Return the (X, Y) coordinate for the center point of the cell that contains the specified text.  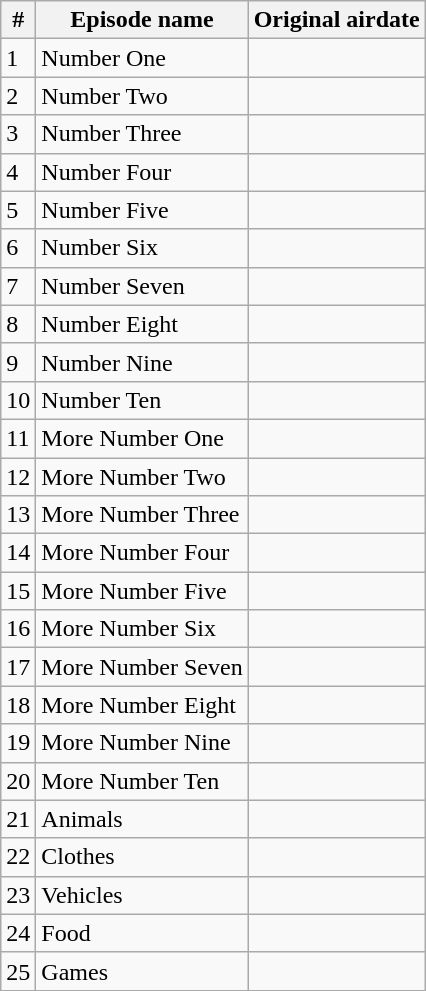
8 (18, 324)
# (18, 20)
3 (18, 134)
17 (18, 667)
12 (18, 477)
19 (18, 743)
Vehicles (142, 895)
Number Eight (142, 324)
2 (18, 96)
10 (18, 400)
Number Three (142, 134)
Number Two (142, 96)
Number Seven (142, 286)
More Number Six (142, 629)
20 (18, 781)
9 (18, 362)
Number Five (142, 210)
25 (18, 971)
Episode name (142, 20)
6 (18, 248)
16 (18, 629)
Number Ten (142, 400)
More Number Ten (142, 781)
Original airdate (336, 20)
More Number Seven (142, 667)
Food (142, 933)
5 (18, 210)
Games (142, 971)
21 (18, 819)
More Number Five (142, 591)
24 (18, 933)
More Number Eight (142, 705)
Animals (142, 819)
Clothes (142, 857)
22 (18, 857)
14 (18, 553)
Number Six (142, 248)
1 (18, 58)
Number Nine (142, 362)
Number Four (142, 172)
Number One (142, 58)
4 (18, 172)
11 (18, 438)
23 (18, 895)
More Number Nine (142, 743)
More Number Three (142, 515)
More Number Four (142, 553)
7 (18, 286)
18 (18, 705)
More Number One (142, 438)
More Number Two (142, 477)
13 (18, 515)
15 (18, 591)
